Output the [x, y] coordinate of the center of the cell containing the given text.  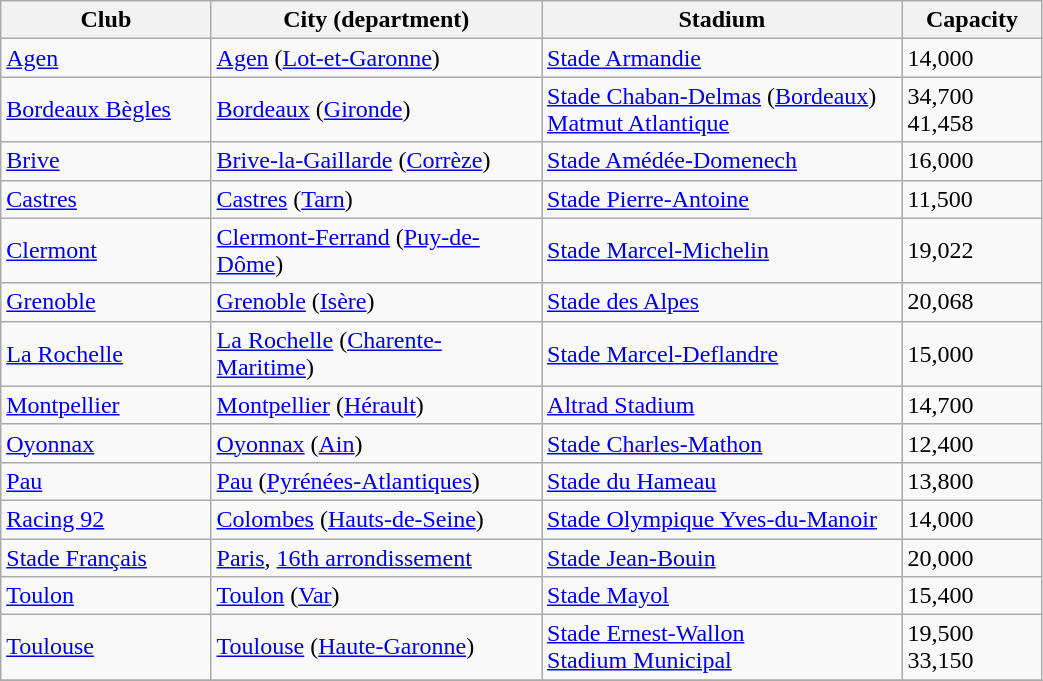
Pau (Pyrénées-Atlantiques) [376, 481]
13,800 [972, 481]
Agen [106, 58]
Paris, 16th arrondissement [376, 557]
Stade des Alpes [722, 302]
Stade Olympique Yves-du-Manoir [722, 519]
16,000 [972, 161]
Oyonnax [106, 443]
Stade Charles-Mathon [722, 443]
Clermont-Ferrand (Puy-de-Dôme) [376, 250]
Toulon (Var) [376, 596]
Oyonnax (Ain) [376, 443]
Castres (Tarn) [376, 199]
11,500 [972, 199]
Stade Marcel-Michelin [722, 250]
Castres [106, 199]
Altrad Stadium [722, 405]
La Rochelle (Charente-Maritime) [376, 354]
Toulouse [106, 648]
Colombes (Hauts-de-Seine) [376, 519]
34,70041,458 [972, 110]
Stade Jean-Bouin [722, 557]
Bordeaux (Gironde) [376, 110]
Stade Amédée-Domenech [722, 161]
Clermont [106, 250]
12,400 [972, 443]
Stadium [722, 20]
19,50033,150 [972, 648]
Capacity [972, 20]
Stade Mayol [722, 596]
15,400 [972, 596]
Pau [106, 481]
Grenoble (Isère) [376, 302]
City (department) [376, 20]
Brive [106, 161]
Stade du Hameau [722, 481]
19,022 [972, 250]
Stade Pierre-Antoine [722, 199]
Stade Armandie [722, 58]
Stade Ernest-WallonStadium Municipal [722, 648]
14,700 [972, 405]
Montpellier (Hérault) [376, 405]
Club [106, 20]
20,068 [972, 302]
Stade Marcel-Deflandre [722, 354]
Bordeaux Bègles [106, 110]
20,000 [972, 557]
Toulouse (Haute-Garonne) [376, 648]
Brive-la-Gaillarde (Corrèze) [376, 161]
Agen (Lot-et-Garonne) [376, 58]
15,000 [972, 354]
La Rochelle [106, 354]
Racing 92 [106, 519]
Grenoble [106, 302]
Montpellier [106, 405]
Stade Chaban-Delmas (Bordeaux)Matmut Atlantique [722, 110]
Stade Français [106, 557]
Toulon [106, 596]
